Scan for the cell matching the given text and deliver its [x, y] coordinate at center. 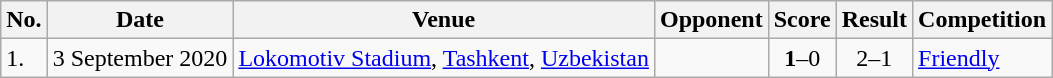
Date [140, 20]
1–0 [802, 58]
Result [874, 20]
Score [802, 20]
1. [24, 58]
Opponent [711, 20]
Venue [444, 20]
Lokomotiv Stadium, Tashkent, Uzbekistan [444, 58]
Friendly [982, 58]
2–1 [874, 58]
3 September 2020 [140, 58]
No. [24, 20]
Competition [982, 20]
